From the cell containing the given text, extract its center point as [X, Y] coordinate. 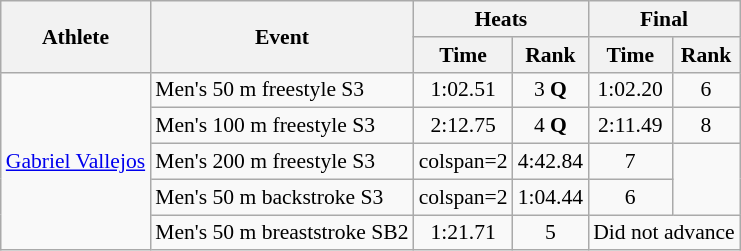
5 [550, 233]
Men's 50 m breaststroke SB2 [282, 233]
1:02.51 [464, 90]
Men's 100 m freestyle S3 [282, 126]
Men's 50 m backstroke S3 [282, 197]
4 Q [550, 126]
Heats [502, 19]
7 [630, 162]
Men's 50 m freestyle S3 [282, 90]
8 [706, 126]
1:02.20 [630, 90]
1:21.71 [464, 233]
2:12.75 [464, 126]
2:11.49 [630, 126]
Men's 200 m freestyle S3 [282, 162]
Gabriel Vallejos [76, 161]
1:04.44 [550, 197]
Did not advance [664, 233]
3 Q [550, 90]
Final [664, 19]
Event [282, 36]
4:42.84 [550, 162]
Athlete [76, 36]
